Search for the cell housing the specified text and yield its [x, y] center coordinate. 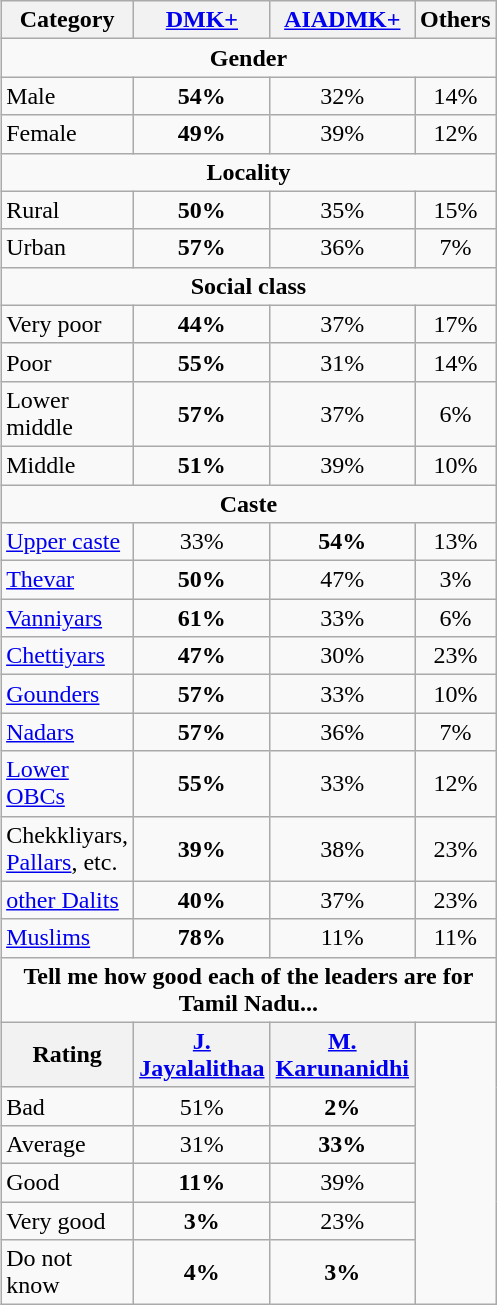
Bad [68, 1106]
M. Karunanidhi [342, 1054]
2% [342, 1106]
Gender [249, 58]
Upper caste [68, 542]
30% [342, 656]
Rural [68, 210]
Good [68, 1182]
Very poor [68, 324]
Urban [68, 248]
40% [202, 900]
AIADMK+ [342, 20]
17% [456, 324]
44% [202, 324]
Vanniyars [68, 618]
Caste [249, 503]
4% [202, 1272]
Female [68, 134]
Rating [68, 1054]
35% [342, 210]
Gounders [68, 694]
Middle [68, 465]
Do not know [68, 1272]
Thevar [68, 580]
DMK+ [202, 20]
49% [202, 134]
Lower OBCs [68, 784]
Poor [68, 362]
Muslims [68, 938]
Lower middle [68, 414]
15% [456, 210]
Chettiyars [68, 656]
other Dalits [68, 900]
Category [68, 20]
Others [456, 20]
Locality [249, 172]
61% [202, 618]
Very good [68, 1221]
Chekkliyars, Pallars, etc. [68, 848]
Male [68, 96]
Average [68, 1144]
J. Jayalalithaa [202, 1054]
38% [342, 848]
32% [342, 96]
78% [202, 938]
Social class [249, 286]
Nadars [68, 732]
13% [456, 542]
Tell me how good each of the leaders are for Tamil Nadu... [249, 990]
